Return the (x, y) coordinate for the center point of the cell that contains the specified text.  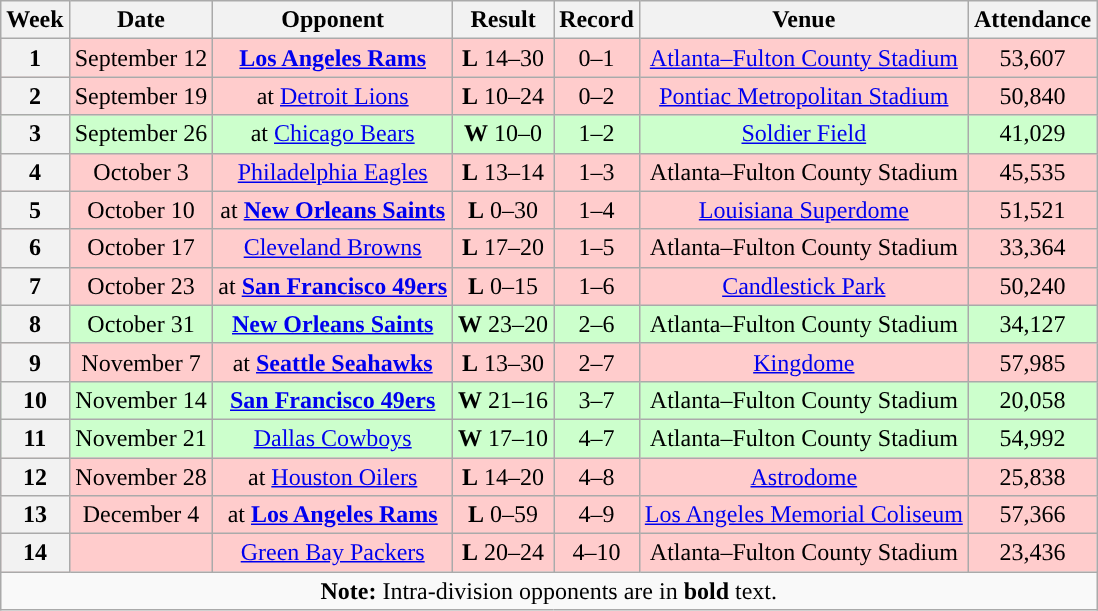
October 17 (141, 248)
57,366 (1032, 515)
2 (35, 96)
1–2 (597, 134)
41,029 (1032, 134)
53,607 (1032, 58)
4 (35, 172)
W 23–20 (504, 324)
November 14 (141, 400)
L 14–30 (504, 58)
33,364 (1032, 248)
L 17–20 (504, 248)
5 (35, 210)
San Francisco 49ers (333, 400)
Note: Intra-division opponents are in bold text. (549, 591)
December 4 (141, 515)
Date (141, 20)
W 17–10 (504, 438)
4–8 (597, 477)
0–1 (597, 58)
October 3 (141, 172)
L 0–15 (504, 286)
W 21–16 (504, 400)
0–2 (597, 96)
20,058 (1032, 400)
L 10–24 (504, 96)
L 0–30 (504, 210)
L 14–20 (504, 477)
10 (35, 400)
Louisiana Superdome (804, 210)
October 10 (141, 210)
14 (35, 553)
6 (35, 248)
4–9 (597, 515)
Pontiac Metropolitan Stadium (804, 96)
September 26 (141, 134)
13 (35, 515)
Candlestick Park (804, 286)
45,535 (1032, 172)
at Detroit Lions (333, 96)
at Houston Oilers (333, 477)
Attendance (1032, 20)
Opponent (333, 20)
51,521 (1032, 210)
Kingdome (804, 362)
L 13–30 (504, 362)
at New Orleans Saints (333, 210)
1–3 (597, 172)
57,985 (1032, 362)
1 (35, 58)
Record (597, 20)
New Orleans Saints (333, 324)
Astrodome (804, 477)
3 (35, 134)
L 20–24 (504, 553)
L 0–59 (504, 515)
September 12 (141, 58)
Dallas Cowboys (333, 438)
at Chicago Bears (333, 134)
October 23 (141, 286)
9 (35, 362)
2–7 (597, 362)
Los Angeles Memorial Coliseum (804, 515)
50,240 (1032, 286)
1–6 (597, 286)
3–7 (597, 400)
4–7 (597, 438)
23,436 (1032, 553)
4–10 (597, 553)
September 19 (141, 96)
Venue (804, 20)
November 7 (141, 362)
W 10–0 (504, 134)
11 (35, 438)
Soldier Field (804, 134)
Philadelphia Eagles (333, 172)
Week (35, 20)
at Seattle Seahawks (333, 362)
November 28 (141, 477)
1–5 (597, 248)
Cleveland Browns (333, 248)
October 31 (141, 324)
34,127 (1032, 324)
54,992 (1032, 438)
at Los Angeles Rams (333, 515)
November 21 (141, 438)
25,838 (1032, 477)
at San Francisco 49ers (333, 286)
Los Angeles Rams (333, 58)
Green Bay Packers (333, 553)
12 (35, 477)
1–4 (597, 210)
7 (35, 286)
8 (35, 324)
Result (504, 20)
L 13–14 (504, 172)
50,840 (1032, 96)
2–6 (597, 324)
